Locate the cell with the specified text and output its [X, Y] center coordinate. 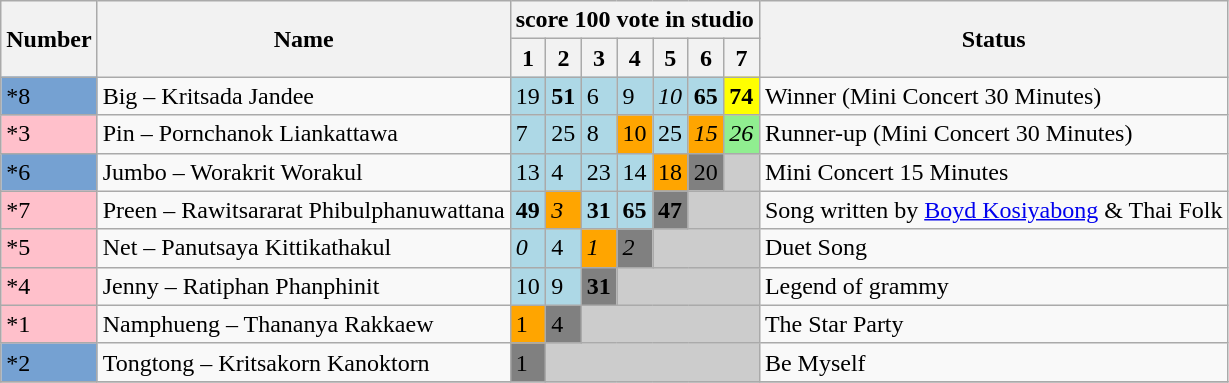
Duet Song [994, 248]
The Star Party [994, 324]
*5 [49, 248]
Legend of grammy [994, 286]
*8 [49, 96]
13 [528, 172]
74 [742, 96]
*7 [49, 210]
*6 [49, 172]
15 [706, 134]
*2 [49, 362]
20 [706, 172]
score 100 vote in studio [634, 20]
Name [304, 39]
18 [670, 172]
Winner (Mini Concert 30 Minutes) [994, 96]
*3 [49, 134]
Tongtong – Kritsakorn Kanoktorn [304, 362]
49 [528, 210]
14 [635, 172]
47 [670, 210]
Big – Kritsada Jandee [304, 96]
5 [670, 58]
51 [564, 96]
8 [599, 134]
Preen – Rawitsararat Phibulphanuwattana [304, 210]
Runner-up (Mini Concert 30 Minutes) [994, 134]
Pin – Pornchanok Liankattawa [304, 134]
Number [49, 39]
Status [994, 39]
0 [528, 248]
19 [528, 96]
26 [742, 134]
*1 [49, 324]
Namphueng – Thananya Rakkaew [304, 324]
Jumbo – Worakrit Worakul [304, 172]
Be Myself [994, 362]
Net – Panutsaya Kittikathakul [304, 248]
Jenny – Ratiphan Phanphinit [304, 286]
Mini Concert 15 Minutes [994, 172]
Song written by Boyd Kosiyabong & Thai Folk [994, 210]
23 [599, 172]
*4 [49, 286]
